Output the (X, Y) coordinate of the center of the cell containing the given text.  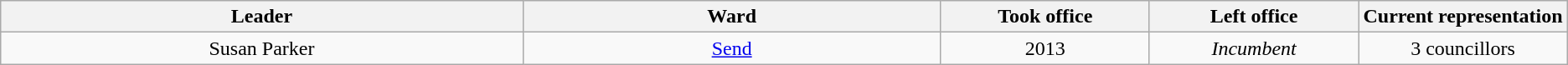
Send (732, 48)
Leader (262, 17)
3 councillors (1462, 48)
2013 (1045, 48)
Ward (732, 17)
Took office (1045, 17)
Incumbent (1253, 48)
Left office (1253, 17)
Current representation (1462, 17)
Susan Parker (262, 48)
